Capture the cell that displays the provided text and extract its (x, y) central coordinate. 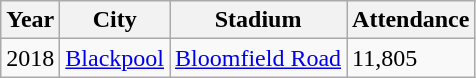
11,805 (411, 58)
Bloomfield Road (258, 58)
Blackpool (115, 58)
Stadium (258, 20)
Year (30, 20)
2018 (30, 58)
City (115, 20)
Attendance (411, 20)
